From the cell containing the given text, extract its center point as [x, y] coordinate. 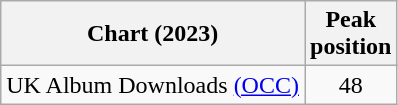
Peakposition [350, 34]
UK Album Downloads (OCC) [153, 85]
48 [350, 85]
Chart (2023) [153, 34]
